Pinpoint the cell where the given text exists, returning its (X, Y) midpoint coordinate. 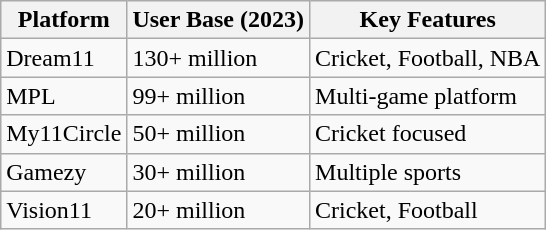
Key Features (428, 20)
Cricket focused (428, 134)
130+ million (218, 58)
My11Circle (64, 134)
Platform (64, 20)
Gamezy (64, 172)
User Base (2023) (218, 20)
99+ million (218, 96)
Multiple sports (428, 172)
50+ million (218, 134)
30+ million (218, 172)
Multi-game platform (428, 96)
Vision11 (64, 210)
Cricket, Football (428, 210)
MPL (64, 96)
Cricket, Football, NBA (428, 58)
Dream11 (64, 58)
20+ million (218, 210)
